From the cell containing the given text, extract its center point as [x, y] coordinate. 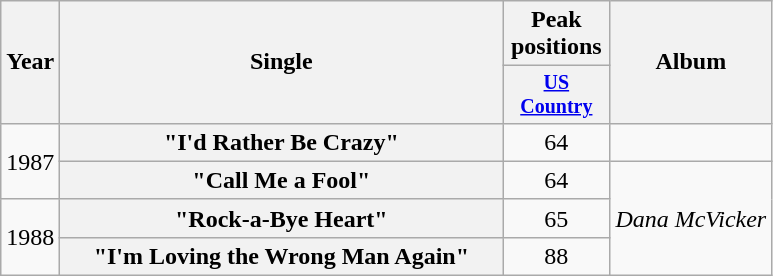
Single [282, 62]
"Call Me a Fool" [282, 180]
88 [556, 256]
"I'm Loving the Wrong Man Again" [282, 256]
Peakpositions [556, 34]
Year [30, 62]
Album [691, 62]
"Rock-a-Bye Heart" [282, 218]
Dana McVicker [691, 218]
65 [556, 218]
"I'd Rather Be Crazy" [282, 142]
1987 [30, 161]
1988 [30, 237]
US Country [556, 94]
